Determine the (x, y) coordinate at the center of the cell enclosing the given text.  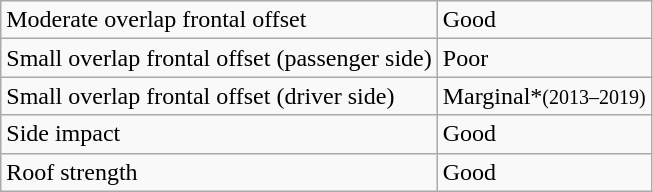
Poor (544, 58)
Small overlap frontal offset (driver side) (219, 96)
Roof strength (219, 172)
Small overlap frontal offset (passenger side) (219, 58)
Side impact (219, 134)
Moderate overlap frontal offset (219, 20)
Marginal*(2013–2019) (544, 96)
